Identify which cell holds the provided text, then report its [X, Y] central coordinate. 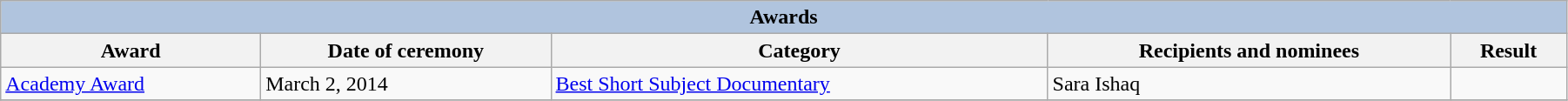
Academy Award [131, 84]
Award [131, 50]
Date of ceremony [405, 50]
March 2, 2014 [405, 84]
Recipients and nominees [1250, 50]
Result [1509, 50]
Best Short Subject Documentary [799, 84]
Awards [784, 17]
Sara Ishaq [1250, 84]
Category [799, 50]
